Find where the given text appears and provide that cell's center as [x, y] coordinate. 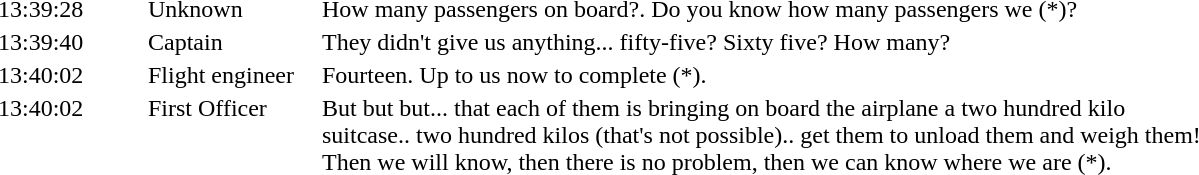
Captain [232, 42]
Flight engineer [232, 75]
